Determine the [X, Y] coordinate at the center of the cell enclosing the given text.  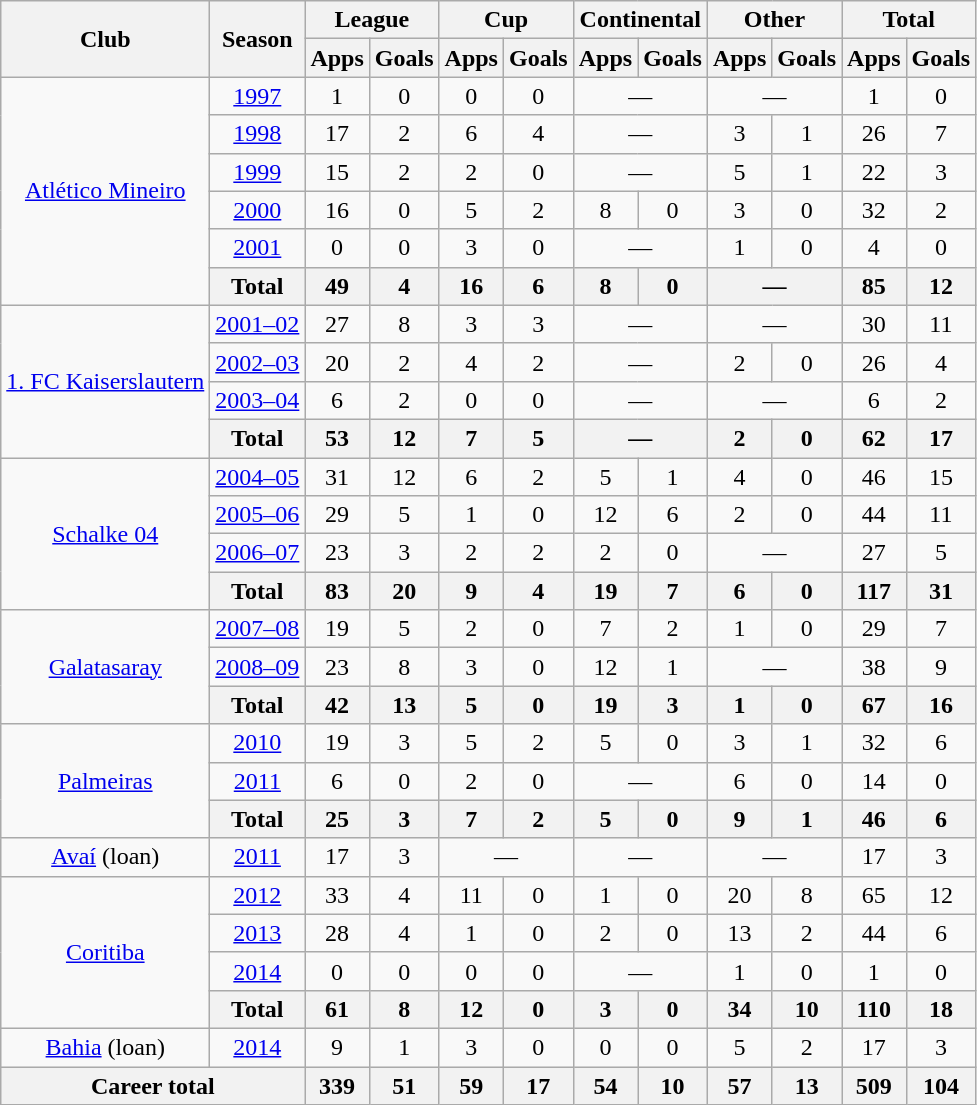
2001 [258, 248]
2012 [258, 895]
110 [874, 1009]
Avaí (loan) [106, 857]
2013 [258, 933]
Palmeiras [106, 781]
2006–07 [258, 553]
57 [739, 1085]
Coritiba [106, 952]
104 [941, 1085]
509 [874, 1085]
2010 [258, 743]
34 [739, 1009]
League [372, 20]
Cup [506, 20]
Season [258, 39]
59 [471, 1085]
22 [874, 172]
1. FC Kaiserslautern [106, 381]
1998 [258, 134]
Other [774, 20]
85 [874, 286]
Schalke 04 [106, 534]
Continental [640, 20]
1999 [258, 172]
117 [874, 591]
2003–04 [258, 400]
2008–09 [258, 667]
61 [337, 1009]
Atlético Mineiro [106, 191]
33 [337, 895]
2004–05 [258, 477]
2005–06 [258, 515]
2001–02 [258, 324]
25 [337, 819]
18 [941, 1009]
51 [404, 1085]
339 [337, 1085]
53 [337, 438]
30 [874, 324]
2002–03 [258, 362]
14 [874, 781]
67 [874, 705]
Galatasaray [106, 667]
Career total [153, 1085]
2007–08 [258, 629]
54 [605, 1085]
Bahia (loan) [106, 1047]
28 [337, 933]
49 [337, 286]
62 [874, 438]
2000 [258, 210]
38 [874, 667]
42 [337, 705]
1997 [258, 96]
65 [874, 895]
83 [337, 591]
Club [106, 39]
